Pinpoint the cell where the given text exists, returning its [x, y] midpoint coordinate. 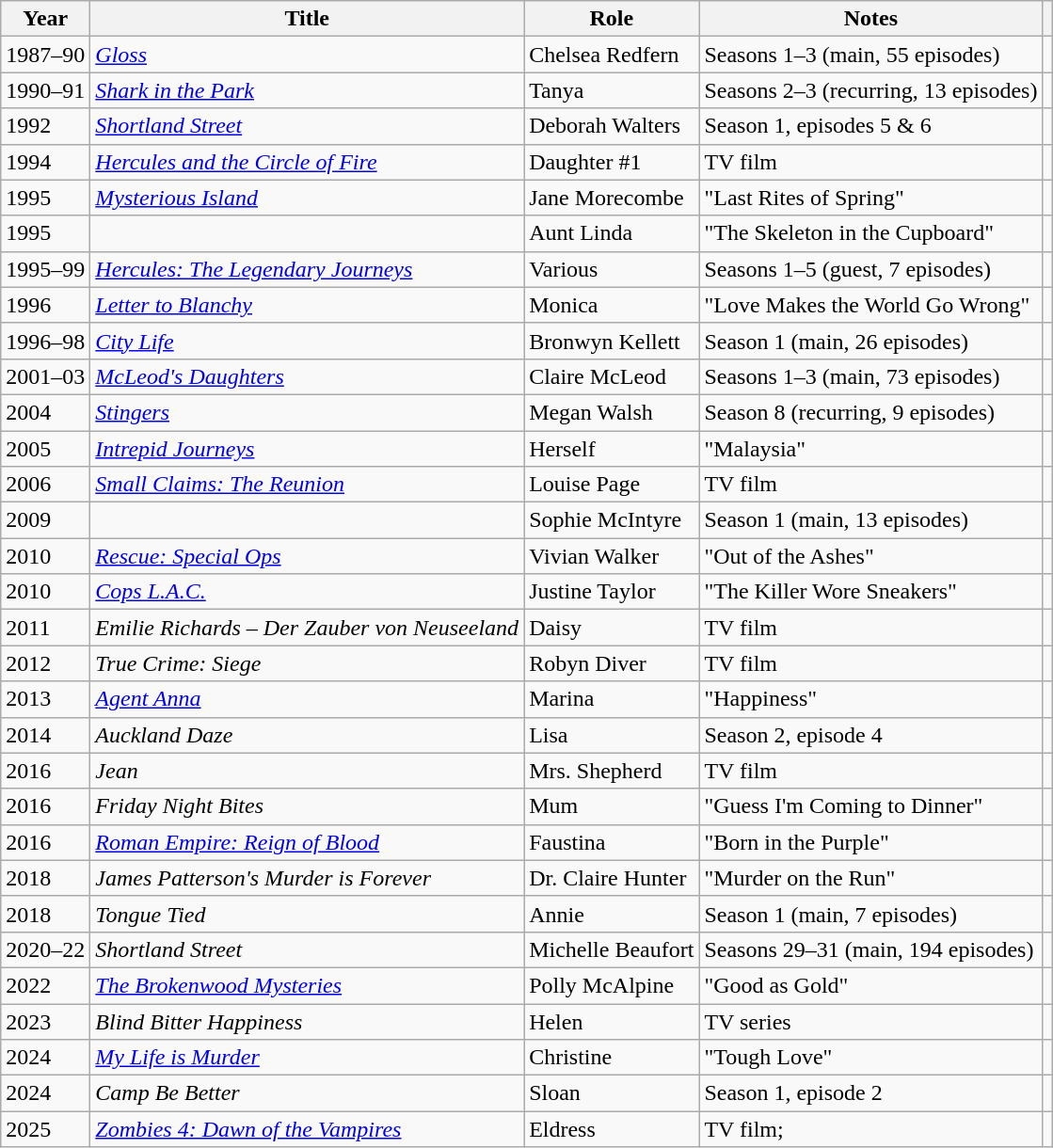
Robyn Diver [612, 663]
1992 [45, 126]
Agent Anna [307, 699]
TV series [871, 1021]
Megan Walsh [612, 412]
Season 8 (recurring, 9 episodes) [871, 412]
1987–90 [45, 55]
"Born in the Purple" [871, 842]
2012 [45, 663]
Aunt Linda [612, 233]
Seasons 1–3 (main, 55 episodes) [871, 55]
Season 1 (main, 13 episodes) [871, 520]
1995–99 [45, 269]
Stingers [307, 412]
"The Killer Wore Sneakers" [871, 592]
Hercules: The Legendary Journeys [307, 269]
1994 [45, 162]
Roman Empire: Reign of Blood [307, 842]
Mrs. Shepherd [612, 771]
Justine Taylor [612, 592]
Role [612, 19]
Mum [612, 806]
Season 1, episode 2 [871, 1093]
Dr. Claire Hunter [612, 878]
Auckland Daze [307, 735]
Claire McLeod [612, 376]
"Guess I'm Coming to Dinner" [871, 806]
City Life [307, 341]
Herself [612, 449]
TV film; [871, 1129]
"Tough Love" [871, 1058]
Seasons 1–3 (main, 73 episodes) [871, 376]
"Out of the Ashes" [871, 556]
Bronwyn Kellett [612, 341]
Seasons 1–5 (guest, 7 episodes) [871, 269]
Camp Be Better [307, 1093]
My Life is Murder [307, 1058]
2020–22 [45, 949]
Emilie Richards – Der Zauber von Neuseeland [307, 628]
2023 [45, 1021]
Lisa [612, 735]
Polly McAlpine [612, 985]
Daughter #1 [612, 162]
Eldress [612, 1129]
Monica [612, 305]
Daisy [612, 628]
Mysterious Island [307, 198]
Cops L.A.C. [307, 592]
True Crime: Siege [307, 663]
Vivian Walker [612, 556]
Gloss [307, 55]
"Last Rites of Spring" [871, 198]
Marina [612, 699]
Christine [612, 1058]
2022 [45, 985]
McLeod's Daughters [307, 376]
Tongue Tied [307, 914]
Michelle Beaufort [612, 949]
2006 [45, 485]
Year [45, 19]
Zombies 4: Dawn of the Vampires [307, 1129]
"Malaysia" [871, 449]
James Patterson's Murder is Forever [307, 878]
"Good as Gold" [871, 985]
Hercules and the Circle of Fire [307, 162]
Season 1 (main, 7 episodes) [871, 914]
2013 [45, 699]
Annie [612, 914]
Letter to Blanchy [307, 305]
2009 [45, 520]
"Happiness" [871, 699]
1990–91 [45, 90]
Blind Bitter Happiness [307, 1021]
Season 1, episodes 5 & 6 [871, 126]
Deborah Walters [612, 126]
Louise Page [612, 485]
Rescue: Special Ops [307, 556]
Helen [612, 1021]
The Brokenwood Mysteries [307, 985]
Various [612, 269]
2014 [45, 735]
Season 1 (main, 26 episodes) [871, 341]
1996–98 [45, 341]
Shark in the Park [307, 90]
Seasons 29–31 (main, 194 episodes) [871, 949]
Season 2, episode 4 [871, 735]
Sophie McIntyre [612, 520]
Notes [871, 19]
"Murder on the Run" [871, 878]
Faustina [612, 842]
Seasons 2–3 (recurring, 13 episodes) [871, 90]
2004 [45, 412]
Title [307, 19]
Tanya [612, 90]
2011 [45, 628]
Jean [307, 771]
2005 [45, 449]
2025 [45, 1129]
Friday Night Bites [307, 806]
Jane Morecombe [612, 198]
2001–03 [45, 376]
Intrepid Journeys [307, 449]
1996 [45, 305]
Sloan [612, 1093]
"The Skeleton in the Cupboard" [871, 233]
"Love Makes the World Go Wrong" [871, 305]
Chelsea Redfern [612, 55]
Small Claims: The Reunion [307, 485]
